Determine the (x, y) coordinate at the center of the cell enclosing the given text.  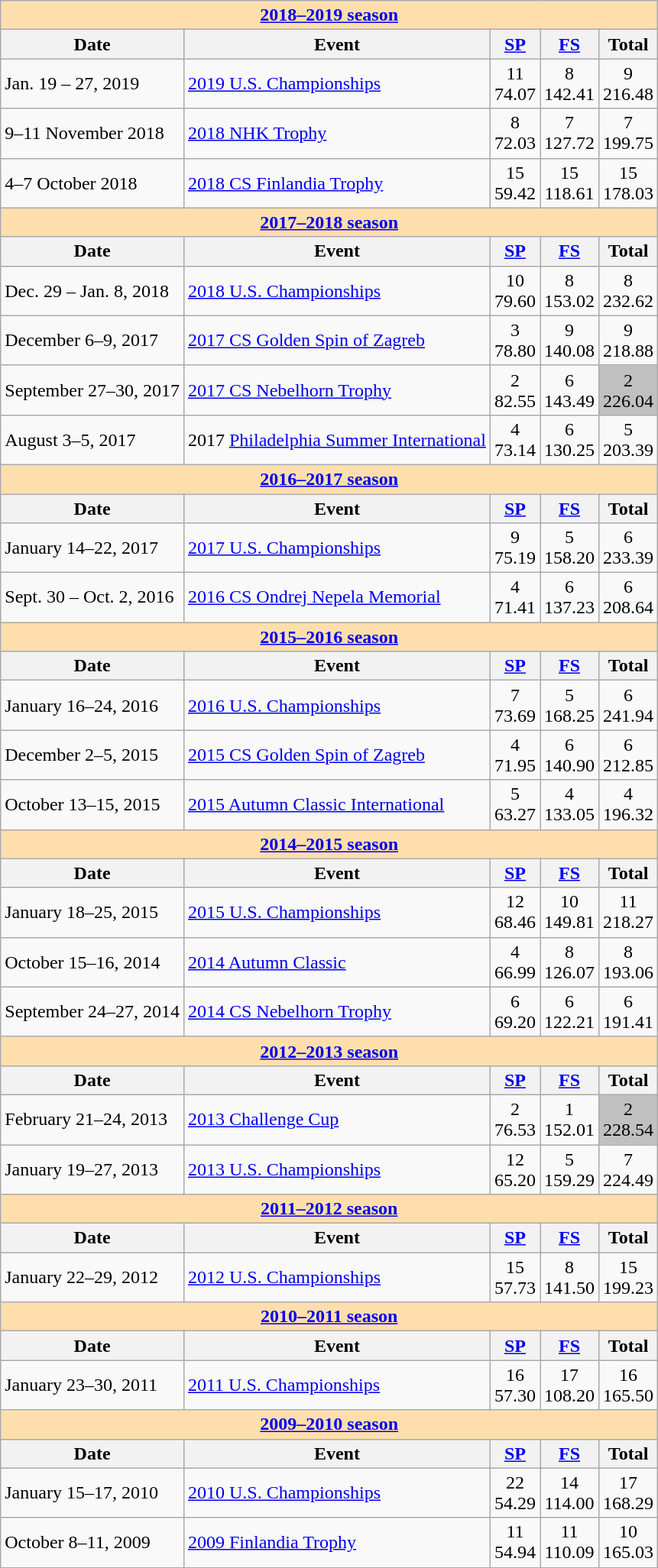
August 3–5, 2017 (92, 440)
8 142.41 (569, 84)
2018 CS Finlandia Trophy (336, 183)
Jan. 19 – 27, 2019 (92, 84)
September 24–27, 2014 (92, 1011)
12 68.46 (515, 912)
4–7 October 2018 (92, 183)
2011–2012 season (329, 1209)
2 76.53 (515, 1120)
4 71.95 (515, 755)
2014 Autumn Classic (336, 962)
January 23–30, 2011 (92, 1385)
2018 NHK Trophy (336, 133)
January 15–17, 2010 (92, 1492)
2009 Finlandia Trophy (336, 1543)
11 110.09 (569, 1543)
7 127.72 (569, 133)
2011 U.S. Championships (336, 1385)
4 73.14 (515, 440)
2 82.55 (515, 390)
2015–2016 season (329, 637)
4 196.32 (628, 805)
October 13–15, 2015 (92, 805)
16 57.30 (515, 1385)
December 2–5, 2015 (92, 755)
6 241.94 (628, 706)
8 141.50 (569, 1277)
2016–2017 season (329, 479)
5 168.25 (569, 706)
2014–2015 season (329, 844)
15 178.03 (628, 183)
15 199.23 (628, 1277)
9 218.88 (628, 341)
11 74.07 (515, 84)
5 63.27 (515, 805)
January 22–29, 2012 (92, 1277)
2015 CS Golden Spin of Zagreb (336, 755)
6 122.21 (569, 1011)
September 27–30, 2017 (92, 390)
6 208.64 (628, 597)
10 165.03 (628, 1543)
2018 U.S. Championships (336, 290)
2015 Autumn Classic International (336, 805)
2016 CS Ondrej Nepela Memorial (336, 597)
6 130.25 (569, 440)
15 118.61 (569, 183)
5 203.39 (628, 440)
9 216.48 (628, 84)
4 66.99 (515, 962)
6 191.41 (628, 1011)
2009–2010 season (329, 1424)
January 16–24, 2016 (92, 706)
Dec. 29 – Jan. 8, 2018 (92, 290)
6 212.85 (628, 755)
22 54.29 (515, 1492)
8 153.02 (569, 290)
October 15–16, 2014 (92, 962)
8 126.07 (569, 962)
2015 U.S. Championships (336, 912)
2017 CS Golden Spin of Zagreb (336, 341)
6 69.20 (515, 1011)
7 224.49 (628, 1169)
11 54.94 (515, 1543)
January 18–25, 2015 (92, 912)
9–11 November 2018 (92, 133)
11 218.27 (628, 912)
14 114.00 (569, 1492)
January 19–27, 2013 (92, 1169)
10 149.81 (569, 912)
2 228.54 (628, 1120)
Sept. 30 – Oct. 2, 2016 (92, 597)
17 108.20 (569, 1385)
6 140.90 (569, 755)
6 233.39 (628, 548)
2012 U.S. Championships (336, 1277)
7 73.69 (515, 706)
9 140.08 (569, 341)
17 168.29 (628, 1492)
8 193.06 (628, 962)
2013 U.S. Championships (336, 1169)
2017 Philadelphia Summer International (336, 440)
2010 U.S. Championships (336, 1492)
2017 CS Nebelhorn Trophy (336, 390)
January 14–22, 2017 (92, 548)
2017–2018 season (329, 222)
12 65.20 (515, 1169)
5 159.29 (569, 1169)
6 143.49 (569, 390)
15 59.42 (515, 183)
2 226.04 (628, 390)
5 158.20 (569, 548)
2019 U.S. Championships (336, 84)
2018–2019 season (329, 15)
2017 U.S. Championships (336, 548)
February 21–24, 2013 (92, 1120)
2012–2013 season (329, 1051)
2016 U.S. Championships (336, 706)
2010–2011 season (329, 1317)
8 72.03 (515, 133)
3 78.80 (515, 341)
4 133.05 (569, 805)
9 75.19 (515, 548)
December 6–9, 2017 (92, 341)
16 165.50 (628, 1385)
10 79.60 (515, 290)
2013 Challenge Cup (336, 1120)
4 71.41 (515, 597)
15 57.73 (515, 1277)
7 199.75 (628, 133)
8 232.62 (628, 290)
October 8–11, 2009 (92, 1543)
1 152.01 (569, 1120)
6 137.23 (569, 597)
2014 CS Nebelhorn Trophy (336, 1011)
